Extract the [X, Y] coordinate from the center of the cell holding the provided text.  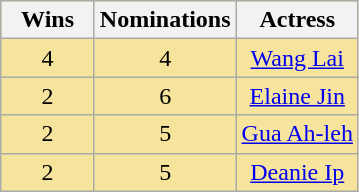
Nominations [165, 20]
Actress [297, 20]
Wang Lai [297, 58]
Wins [48, 20]
Gua Ah-leh [297, 134]
Deanie Ip [297, 172]
6 [165, 96]
Elaine Jin [297, 96]
